For the text-containing cell, return its midpoint in (x, y) coordinate format. 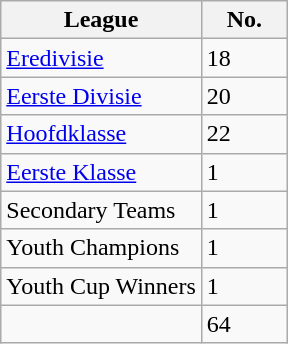
Youth Champions (102, 248)
Eerste Klasse (102, 172)
Eredivisie (102, 58)
Hoofdklasse (102, 134)
Youth Cup Winners (102, 286)
No. (244, 20)
20 (244, 96)
Eerste Divisie (102, 96)
64 (244, 324)
22 (244, 134)
League (102, 20)
18 (244, 58)
Secondary Teams (102, 210)
